Return the (x, y) coordinate for the center point of the cell that contains the specified text.  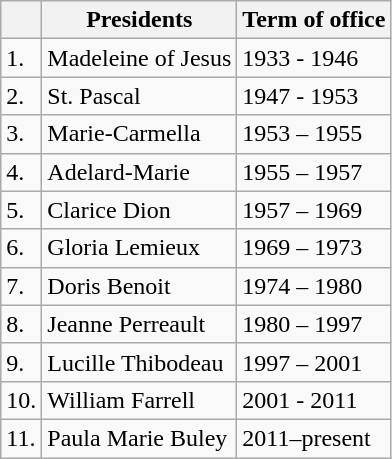
1980 – 1997 (314, 324)
1947 - 1953 (314, 96)
Jeanne Perreault (140, 324)
4. (22, 172)
3. (22, 134)
Term of office (314, 20)
2011–present (314, 438)
7. (22, 286)
Adelard-Marie (140, 172)
Marie-Carmella (140, 134)
1933 - 1946 (314, 58)
8. (22, 324)
1969 – 1973 (314, 248)
1974 – 1980 (314, 286)
Doris Benoit (140, 286)
5. (22, 210)
Madeleine of Jesus (140, 58)
Presidents (140, 20)
10. (22, 400)
St. Pascal (140, 96)
Lucille Thibodeau (140, 362)
11. (22, 438)
1955 – 1957 (314, 172)
2. (22, 96)
6. (22, 248)
2001 - 2011 (314, 400)
Paula Marie Buley (140, 438)
Clarice Dion (140, 210)
9. (22, 362)
Gloria Lemieux (140, 248)
William Farrell (140, 400)
1953 – 1955 (314, 134)
1. (22, 58)
1997 – 2001 (314, 362)
1957 – 1969 (314, 210)
